Output the [X, Y] coordinate of the center of the cell containing the given text.  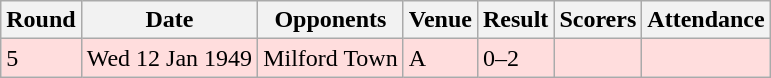
Date [169, 20]
0–2 [515, 58]
A [440, 58]
Result [515, 20]
Milford Town [331, 58]
Venue [440, 20]
Opponents [331, 20]
5 [41, 58]
Attendance [706, 20]
Round [41, 20]
Wed 12 Jan 1949 [169, 58]
Scorers [598, 20]
